For the text-containing cell, return its midpoint in [X, Y] coordinate format. 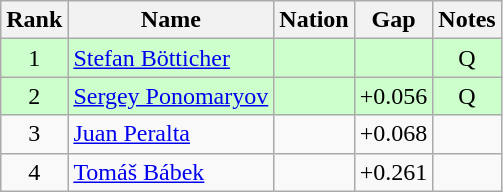
Notes [467, 20]
4 [34, 172]
Tomáš Bábek [171, 172]
1 [34, 58]
+0.056 [394, 96]
Nation [314, 20]
3 [34, 134]
Gap [394, 20]
+0.261 [394, 172]
Sergey Ponomaryov [171, 96]
2 [34, 96]
+0.068 [394, 134]
Name [171, 20]
Stefan Bötticher [171, 58]
Rank [34, 20]
Juan Peralta [171, 134]
